From the cell containing the given text, extract its center point as (X, Y) coordinate. 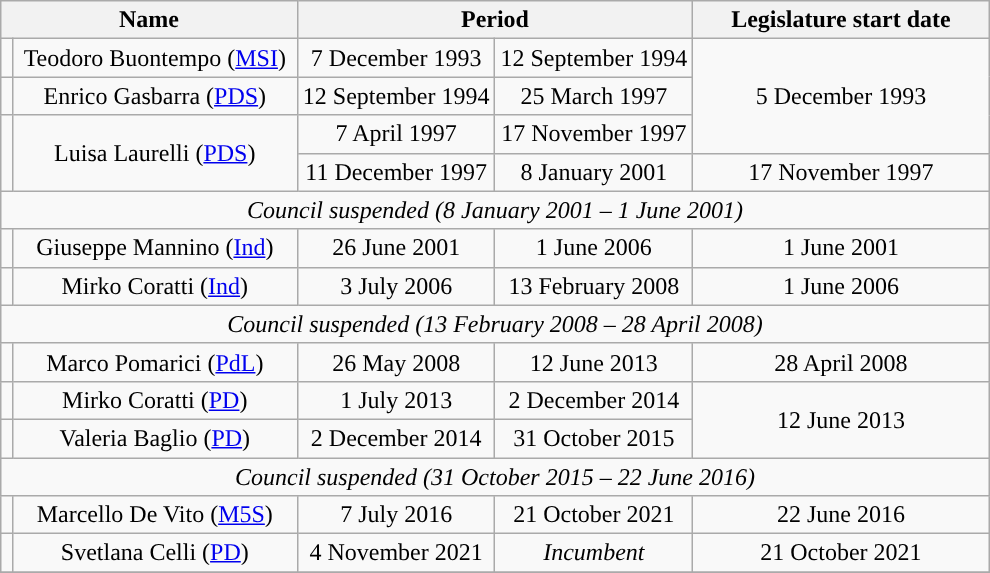
Enrico Gasbarra (PDS) (154, 96)
1 June 2001 (842, 248)
Council suspended (13 February 2008 – 28 April 2008) (495, 324)
1 July 2013 (396, 400)
8 January 2001 (594, 172)
28 April 2008 (842, 362)
11 December 1997 (396, 172)
31 October 2015 (594, 438)
Giuseppe Mannino (Ind) (154, 248)
Legislature start date (842, 20)
5 December 1993 (842, 96)
4 November 2021 (396, 553)
Luisa Laurelli (PDS) (154, 153)
Mirko Coratti (Ind) (154, 286)
3 July 2006 (396, 286)
7 July 2016 (396, 515)
Teodoro Buontempo (MSI) (154, 58)
22 June 2016 (842, 515)
Mirko Coratti (PD) (154, 400)
26 June 2001 (396, 248)
Valeria Baglio (PD) (154, 438)
13 February 2008 (594, 286)
7 April 1997 (396, 134)
Incumbent (594, 553)
7 December 1993 (396, 58)
Svetlana Celli (PD) (154, 553)
Marcello De Vito (M5S) (154, 515)
26 May 2008 (396, 362)
Name (150, 20)
25 March 1997 (594, 96)
Council suspended (31 October 2015 – 22 June 2016) (495, 477)
Marco Pomarici (PdL) (154, 362)
Council suspended (8 January 2001 – 1 June 2001) (495, 210)
Period (494, 20)
